Return the [X, Y] coordinate for the center point of the cell that contains the specified text.  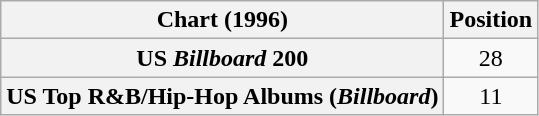
US Top R&B/Hip-Hop Albums (Billboard) [222, 96]
US Billboard 200 [222, 58]
28 [491, 58]
11 [491, 96]
Chart (1996) [222, 20]
Position [491, 20]
